Return [X, Y] of the center of cell containing provided text 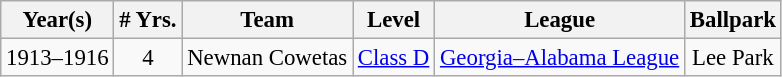
1913–1916 [58, 58]
Level [393, 20]
Newnan Cowetas [268, 58]
Year(s) [58, 20]
Lee Park [734, 58]
# Yrs. [148, 20]
4 [148, 58]
League [560, 20]
Class D [393, 58]
Team [268, 20]
Georgia–Alabama League [560, 58]
Ballpark [734, 20]
